For the text-containing cell, return its midpoint in [x, y] coordinate format. 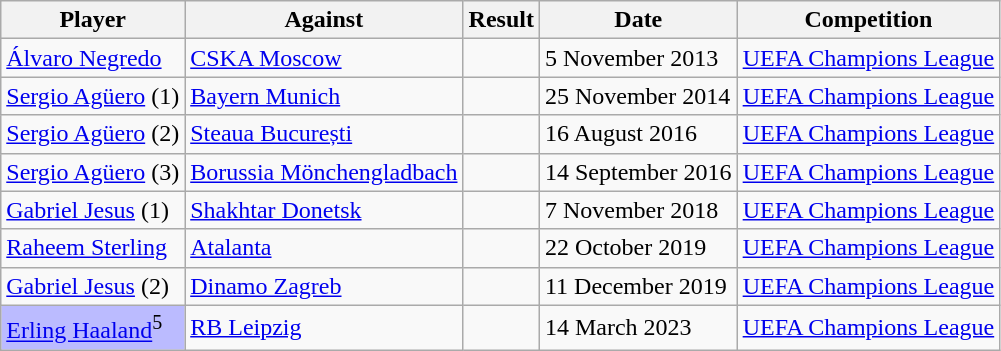
Result [501, 20]
22 October 2019 [638, 248]
CSKA Moscow [324, 58]
Shakhtar Donetsk [324, 210]
Gabriel Jesus (2) [93, 286]
Sergio Agüero (3) [93, 172]
Borussia Mönchengladbach [324, 172]
Date [638, 20]
Bayern Munich [324, 96]
Against [324, 20]
Gabriel Jesus (1) [93, 210]
5 November 2013 [638, 58]
Atalanta [324, 248]
Raheem Sterling [93, 248]
25 November 2014 [638, 96]
Sergio Agüero (1) [93, 96]
7 November 2018 [638, 210]
Sergio Agüero (2) [93, 134]
Álvaro Negredo [93, 58]
11 December 2019 [638, 286]
Dinamo Zagreb [324, 286]
Steaua București [324, 134]
RB Leipzig [324, 328]
14 March 2023 [638, 328]
16 August 2016 [638, 134]
14 September 2016 [638, 172]
Competition [868, 20]
Player [93, 20]
Erling Haaland5 [93, 328]
